Capture the cell that displays the provided text and extract its [x, y] central coordinate. 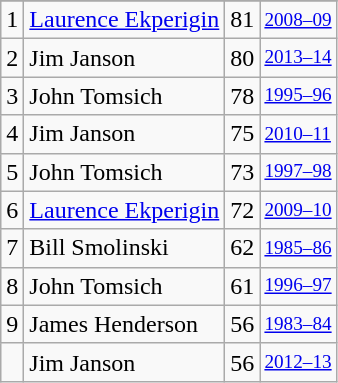
2012–13 [298, 362]
72 [242, 210]
61 [242, 286]
3 [12, 96]
6 [12, 210]
1 [12, 20]
7 [12, 248]
81 [242, 20]
1985–86 [298, 248]
2009–10 [298, 210]
4 [12, 134]
8 [12, 286]
5 [12, 172]
2010–11 [298, 134]
62 [242, 248]
80 [242, 58]
2008–09 [298, 20]
1983–84 [298, 324]
1995–96 [298, 96]
9 [12, 324]
James Henderson [124, 324]
73 [242, 172]
Bill Smolinski [124, 248]
75 [242, 134]
2 [12, 58]
1997–98 [298, 172]
78 [242, 96]
1996–97 [298, 286]
2013–14 [298, 58]
